Identify which cell holds the provided text, then report its [x, y] central coordinate. 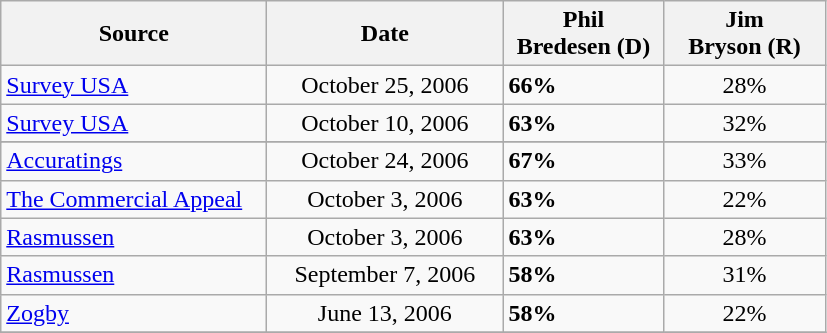
The Commercial Appeal [134, 199]
October 25, 2006 [385, 85]
32% [744, 123]
JimBryson (R) [744, 34]
June 13, 2006 [385, 313]
PhilBredesen (D) [584, 34]
Zogby [134, 313]
Source [134, 34]
October 10, 2006 [385, 123]
33% [744, 161]
67% [584, 161]
October 24, 2006 [385, 161]
31% [744, 275]
66% [584, 85]
Accuratings [134, 161]
Date [385, 34]
September 7, 2006 [385, 275]
